Return [x, y] of the center of cell containing provided text 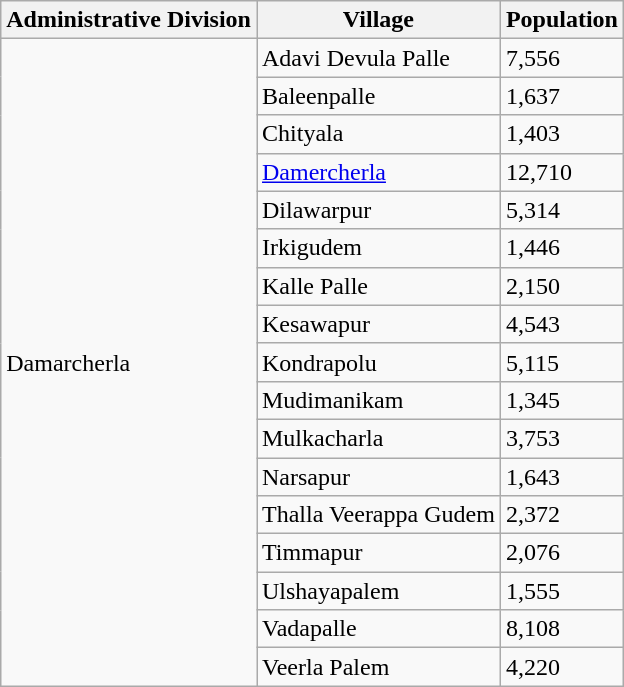
Damarcherla [129, 362]
Ulshayapalem [378, 591]
Mulkacharla [378, 438]
2,372 [562, 515]
1,446 [562, 248]
7,556 [562, 58]
Kondrapolu [378, 362]
4,220 [562, 667]
Damercherla [378, 172]
Population [562, 20]
Baleenpalle [378, 96]
1,555 [562, 591]
1,403 [562, 134]
Dilawarpur [378, 210]
2,150 [562, 286]
3,753 [562, 438]
Kesawapur [378, 324]
Kalle Palle [378, 286]
Narsapur [378, 477]
Vadapalle [378, 629]
2,076 [562, 553]
Veerla Palem [378, 667]
Timmapur [378, 553]
8,108 [562, 629]
Irkigudem [378, 248]
5,314 [562, 210]
Administrative Division [129, 20]
4,543 [562, 324]
Chityala [378, 134]
Village [378, 20]
5,115 [562, 362]
1,643 [562, 477]
Thalla Veerappa Gudem [378, 515]
12,710 [562, 172]
Mudimanikam [378, 400]
1,345 [562, 400]
Adavi Devula Palle [378, 58]
1,637 [562, 96]
